Return the (x, y) coordinate for the center point of the cell that contains the specified text.  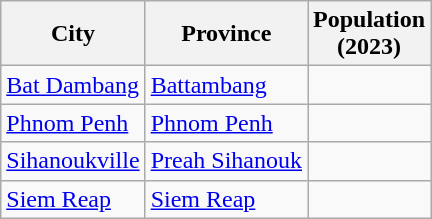
Province (226, 34)
Population(2023) (370, 34)
Sihanoukville (73, 161)
Preah Sihanouk (226, 161)
Bat Dambang (73, 85)
Battambang (226, 85)
City (73, 34)
